Find where the given text appears and provide that cell's center as (X, Y) coordinate. 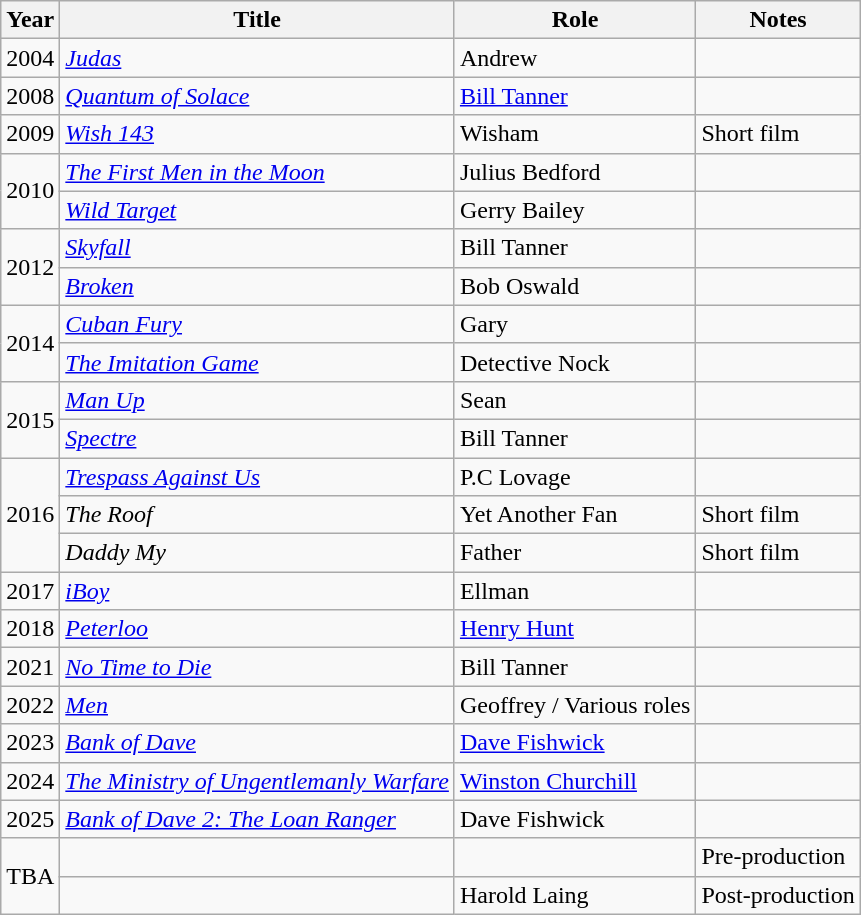
2015 (30, 419)
Quantum of Solace (258, 96)
The Imitation Game (258, 362)
Judas (258, 58)
Yet Another Fan (574, 515)
2022 (30, 705)
TBA (30, 876)
2025 (30, 819)
The Ministry of Ungentlemanly Warfare (258, 781)
Detective Nock (574, 362)
2012 (30, 267)
Peterloo (258, 629)
Role (574, 20)
Sean (574, 400)
Spectre (258, 438)
2018 (30, 629)
No Time to Die (258, 667)
Wisham (574, 134)
2024 (30, 781)
2016 (30, 515)
Gerry Bailey (574, 210)
Winston Churchill (574, 781)
Post-production (778, 895)
Notes (778, 20)
Father (574, 553)
2021 (30, 667)
Julius Bedford (574, 172)
Men (258, 705)
Bob Oswald (574, 286)
Ellman (574, 591)
Bank of Dave 2: The Loan Ranger (258, 819)
The Roof (258, 515)
Title (258, 20)
Year (30, 20)
Henry Hunt (574, 629)
Gary (574, 324)
Wish 143 (258, 134)
Geoffrey / Various roles (574, 705)
Bank of Dave (258, 743)
The First Men in the Moon (258, 172)
2004 (30, 58)
2023 (30, 743)
2014 (30, 343)
2008 (30, 96)
iBoy (258, 591)
Trespass Against Us (258, 477)
P.C Lovage (574, 477)
Pre-production (778, 857)
Cuban Fury (258, 324)
2009 (30, 134)
Daddy My (258, 553)
Andrew (574, 58)
Broken (258, 286)
Man Up (258, 400)
Harold Laing (574, 895)
2010 (30, 191)
Skyfall (258, 248)
Wild Target (258, 210)
2017 (30, 591)
